Detect which cell encompasses the target text, then output its [X, Y] center coordinate. 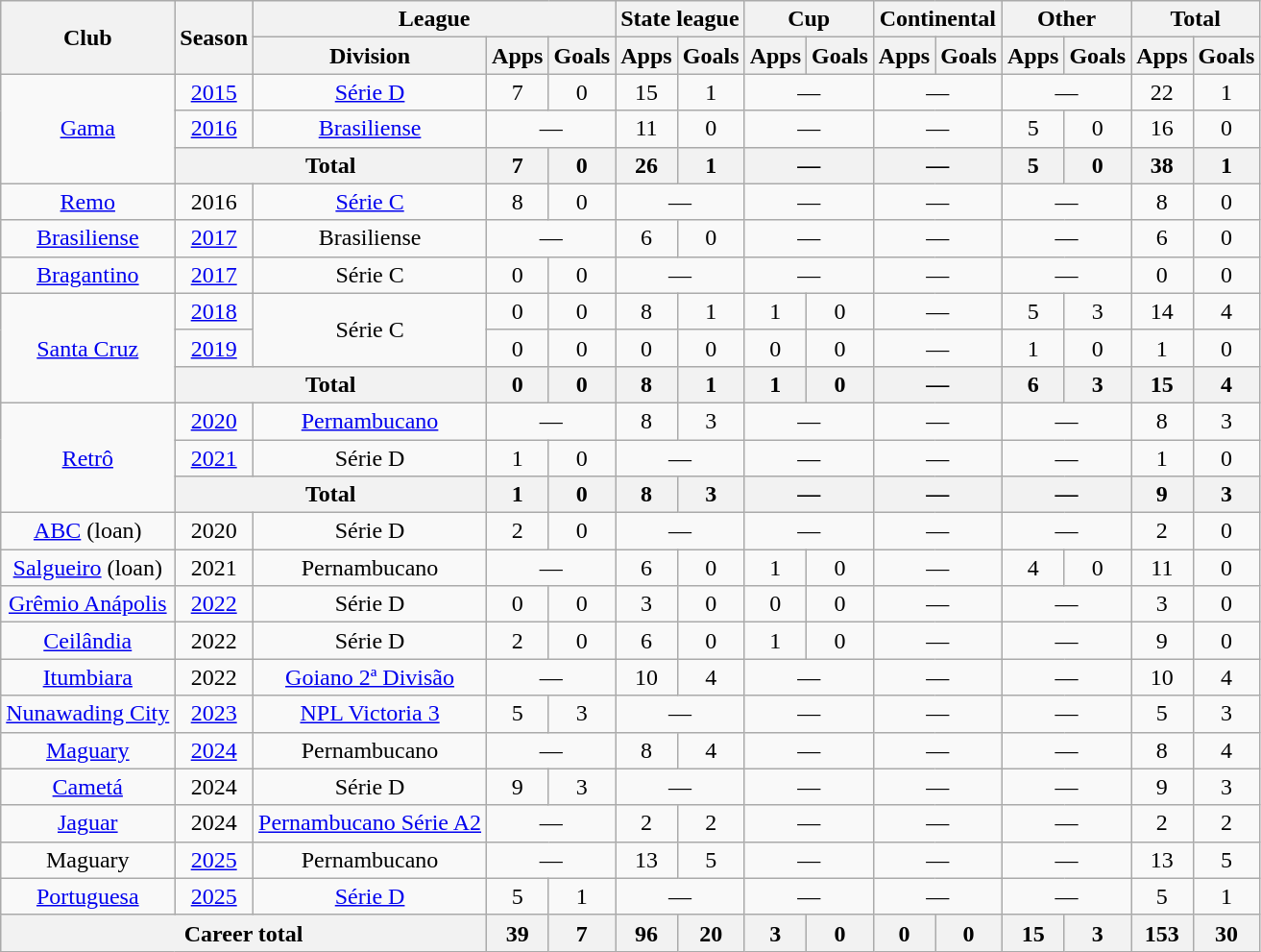
Season [214, 37]
20 [711, 933]
ABC (loan) [88, 531]
96 [646, 933]
2023 [214, 714]
Nunawading City [88, 714]
38 [1162, 165]
Ceilândia [88, 641]
14 [1162, 311]
Division [371, 56]
Gama [88, 129]
Remo [88, 202]
Other [1066, 19]
Club [88, 37]
Cup [809, 19]
Cametá [88, 787]
153 [1162, 933]
State league [680, 19]
2018 [214, 311]
26 [646, 165]
Goiano 2ª Divisão [371, 677]
League [434, 19]
30 [1226, 933]
2015 [214, 92]
Portuguesa [88, 896]
Pernambucano Série A2 [371, 823]
Itumbiara [88, 677]
39 [518, 933]
Jaguar [88, 823]
Bragantino [88, 275]
Career total [244, 933]
2019 [214, 348]
Continental [937, 19]
16 [1162, 129]
Santa Cruz [88, 348]
Retrô [88, 457]
22 [1162, 92]
Salgueiro (loan) [88, 568]
NPL Victoria 3 [371, 714]
Grêmio Anápolis [88, 604]
